Find where the given text appears and provide that cell's center as [X, Y] coordinate. 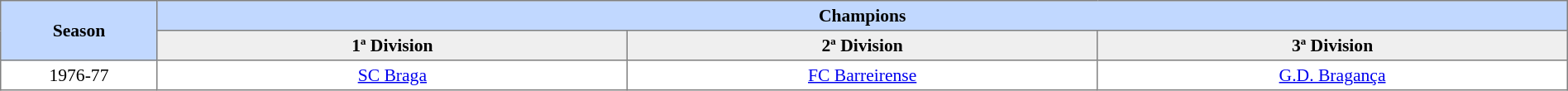
Season [79, 31]
G.D. Bragança [1332, 75]
1976-77 [79, 75]
Champions [862, 16]
3ª Division [1332, 45]
1ª Division [392, 45]
2ª Division [863, 45]
FC Barreirense [863, 75]
SC Braga [392, 75]
